Search for the cell housing the specified text and yield its [X, Y] center coordinate. 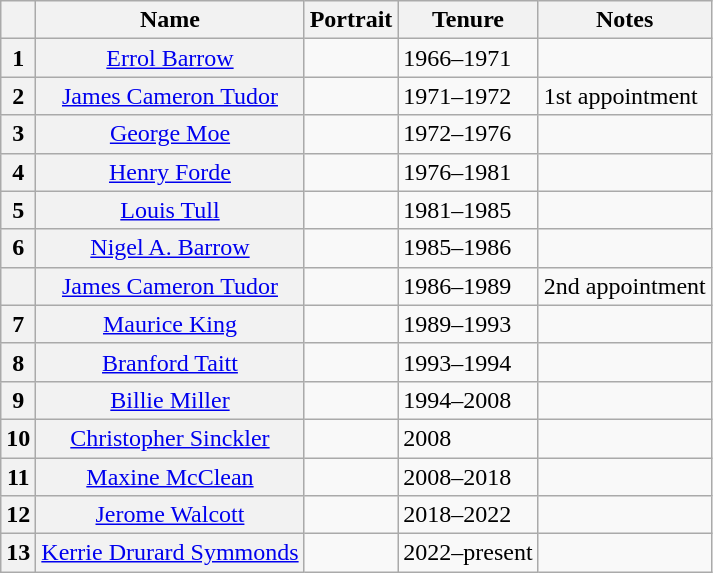
1 [18, 58]
1966–1971 [468, 58]
2022–present [468, 553]
8 [18, 362]
2 [18, 96]
Portrait [351, 20]
Jerome Walcott [170, 515]
Nigel A. Barrow [170, 248]
Billie Miller [170, 400]
Name [170, 20]
2018–2022 [468, 515]
11 [18, 477]
Louis Tull [170, 210]
1993–1994 [468, 362]
1971–1972 [468, 96]
10 [18, 438]
13 [18, 553]
Branford Taitt [170, 362]
2nd appointment [624, 286]
9 [18, 400]
Maurice King [170, 324]
12 [18, 515]
3 [18, 134]
Maxine McClean [170, 477]
1976–1981 [468, 172]
1st appointment [624, 96]
1981–1985 [468, 210]
Kerrie Drurard Symmonds [170, 553]
1989–1993 [468, 324]
Christopher Sinckler [170, 438]
2008–2018 [468, 477]
Tenure [468, 20]
Notes [624, 20]
1972–1976 [468, 134]
2008 [468, 438]
Henry Forde [170, 172]
5 [18, 210]
4 [18, 172]
7 [18, 324]
1986–1989 [468, 286]
1994–2008 [468, 400]
George Moe [170, 134]
6 [18, 248]
Errol Barrow [170, 58]
1985–1986 [468, 248]
